Locate the cell with the specified text and output its (X, Y) center coordinate. 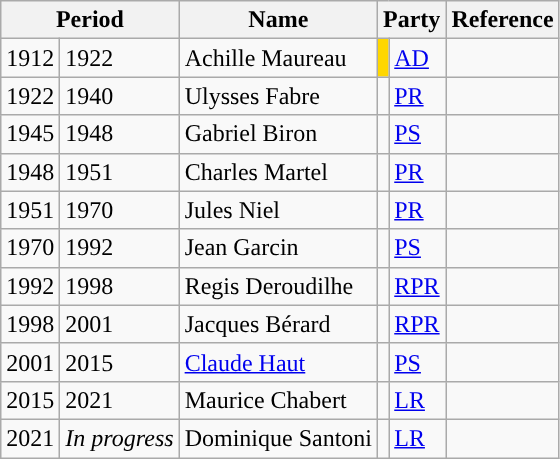
In progress (120, 438)
1945 (30, 134)
1940 (120, 96)
Reference (502, 20)
Party (412, 20)
Ulysses Fabre (278, 96)
AD (418, 58)
Jean Garcin (278, 248)
Charles Martel (278, 172)
Name (278, 20)
Dominique Santoni (278, 438)
Jacques Bérard (278, 324)
Gabriel Biron (278, 134)
Achille Maureau (278, 58)
Period (90, 20)
Regis Deroudilhe (278, 286)
Maurice Chabert (278, 400)
Jules Niel (278, 210)
1912 (30, 58)
Claude Haut (278, 362)
